Provide the (X, Y) coordinate of the cell's center where the given text is located.  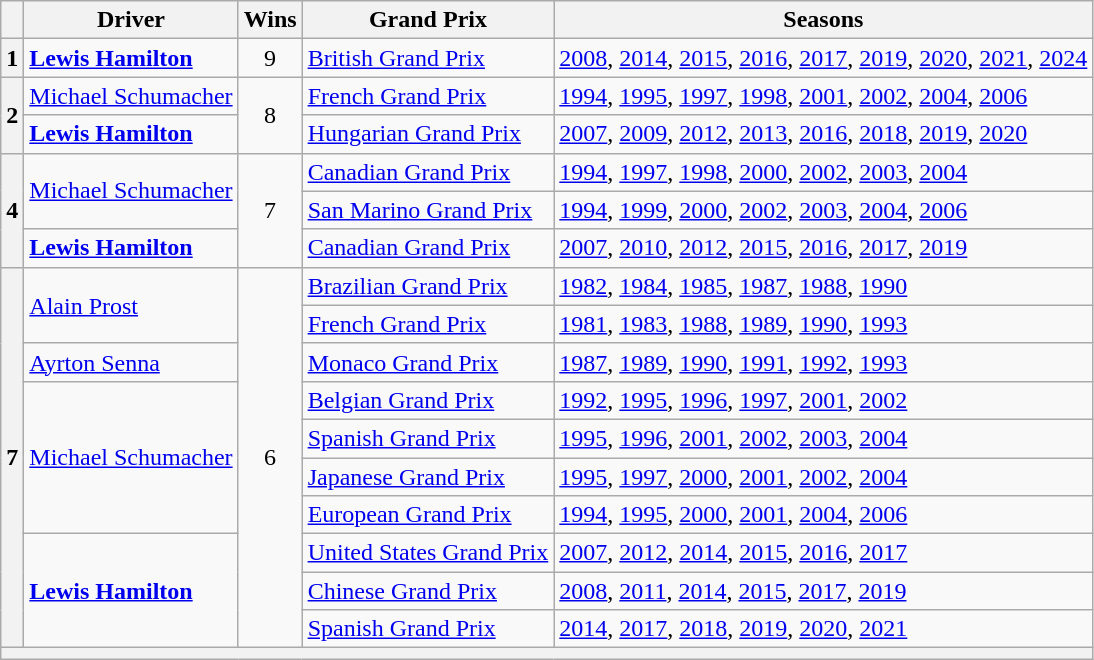
2007, 2010, 2012, 2015, 2016, 2017, 2019 (824, 248)
Driver (131, 20)
2008, 2014, 2015, 2016, 2017, 2019, 2020, 2021, 2024 (824, 58)
8 (270, 115)
San Marino Grand Prix (428, 210)
2007, 2012, 2014, 2015, 2016, 2017 (824, 553)
Alain Prost (131, 305)
Wins (270, 20)
Belgian Grand Prix (428, 400)
1981, 1983, 1988, 1989, 1990, 1993 (824, 324)
1994, 1999, 2000, 2002, 2003, 2004, 2006 (824, 210)
2008, 2011, 2014, 2015, 2017, 2019 (824, 591)
1992, 1995, 1996, 1997, 2001, 2002 (824, 400)
Hungarian Grand Prix (428, 134)
1994, 1995, 1997, 1998, 2001, 2002, 2004, 2006 (824, 96)
9 (270, 58)
1994, 1997, 1998, 2000, 2002, 2003, 2004 (824, 172)
2014, 2017, 2018, 2019, 2020, 2021 (824, 629)
1 (12, 58)
1994, 1995, 2000, 2001, 2004, 2006 (824, 515)
2 (12, 115)
Japanese Grand Prix (428, 477)
Chinese Grand Prix (428, 591)
United States Grand Prix (428, 553)
Brazilian Grand Prix (428, 286)
Grand Prix (428, 20)
Monaco Grand Prix (428, 362)
1987, 1989, 1990, 1991, 1992, 1993 (824, 362)
British Grand Prix (428, 58)
1982, 1984, 1985, 1987, 1988, 1990 (824, 286)
Seasons (824, 20)
4 (12, 210)
European Grand Prix (428, 515)
1995, 1996, 2001, 2002, 2003, 2004 (824, 438)
Ayrton Senna (131, 362)
1995, 1997, 2000, 2001, 2002, 2004 (824, 477)
6 (270, 458)
2007, 2009, 2012, 2013, 2016, 2018, 2019, 2020 (824, 134)
